Scan for the cell matching the given text and deliver its (x, y) coordinate at center. 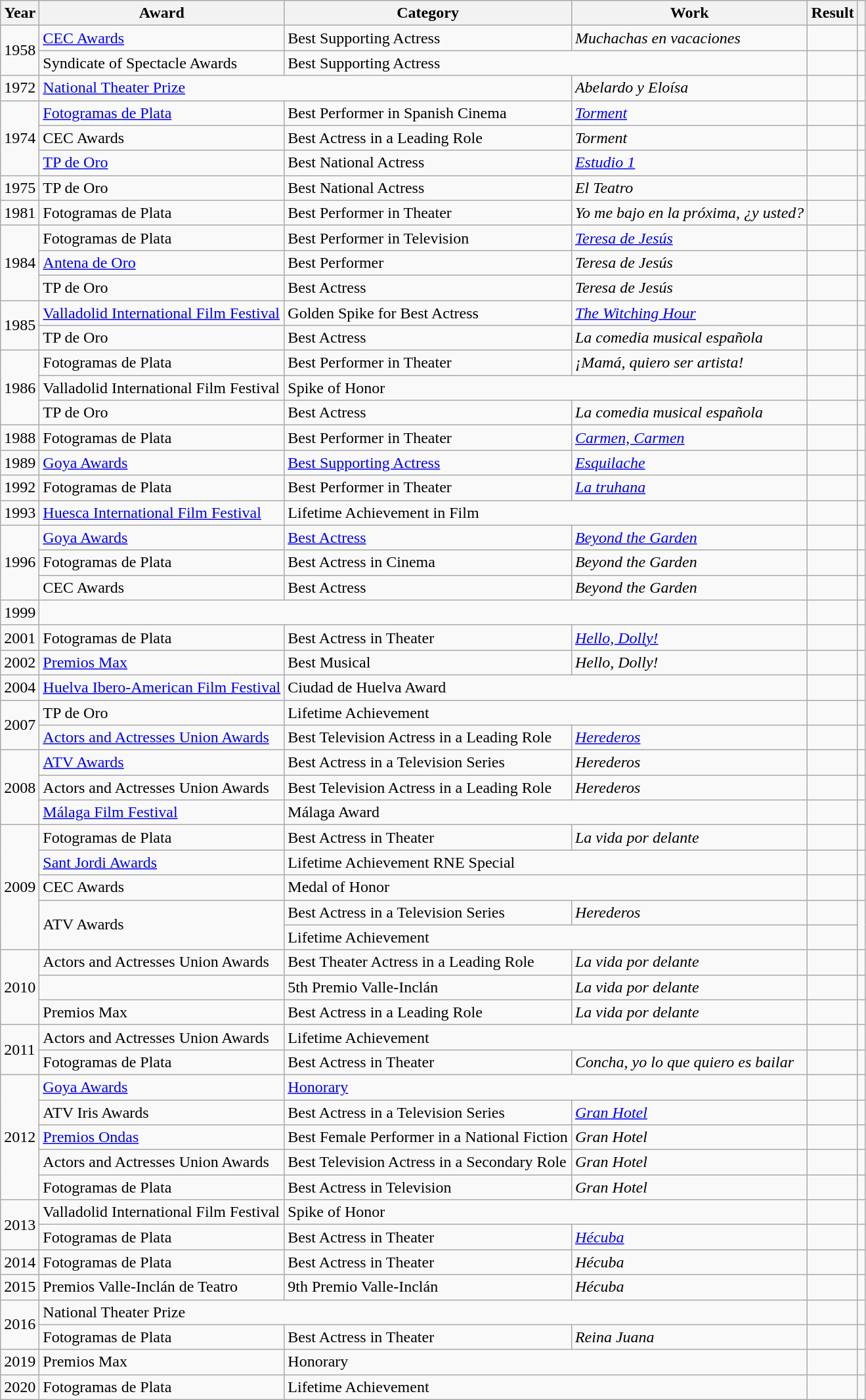
1988 (20, 438)
Best Musical (428, 662)
2016 (20, 1325)
2020 (20, 1387)
1972 (20, 88)
El Teatro (689, 188)
1992 (20, 488)
Muchachas en vacaciones (689, 38)
Carmen, Carmen (689, 438)
Best Actress in Television (428, 1187)
1958 (20, 51)
Award (162, 13)
Esquilache (689, 463)
1996 (20, 562)
2012 (20, 1137)
1975 (20, 188)
Best Performer (428, 263)
2010 (20, 987)
¡Mamá, quiero ser artista! (689, 363)
Huelva Ibero-American Film Festival (162, 687)
2011 (20, 1050)
Medal of Honor (546, 887)
Best Theater Actress in a Leading Role (428, 962)
Lifetime Achievement RNE Special (546, 862)
2008 (20, 788)
Best Actress in Cinema (428, 562)
Estudio 1 (689, 163)
Best Performer in Television (428, 238)
Best Television Actress in a Secondary Role (428, 1162)
Result (833, 13)
Sant Jordi Awards (162, 862)
1985 (20, 326)
Reina Juana (689, 1337)
Category (428, 13)
Málaga Film Festival (162, 813)
La truhana (689, 488)
2007 (20, 725)
2014 (20, 1262)
Yo me bajo en la próxima, ¿y usted? (689, 213)
2009 (20, 887)
2004 (20, 687)
1981 (20, 213)
Best Performer in Spanish Cinema (428, 113)
Lifetime Achievement in Film (546, 513)
Concha, yo lo que quiero es bailar (689, 1062)
1974 (20, 138)
Best Female Performer in a National Fiction (428, 1137)
2013 (20, 1225)
Year (20, 13)
The Witching Hour (689, 313)
Málaga Award (546, 813)
Work (689, 13)
Huesca International Film Festival (162, 513)
2015 (20, 1287)
Abelardo y Eloísa (689, 88)
2001 (20, 637)
2019 (20, 1362)
Golden Spike for Best Actress (428, 313)
Syndicate of Spectacle Awards (162, 63)
5th Premio Valle-Inclán (428, 987)
Premios Valle-Inclán de Teatro (162, 1287)
1986 (20, 388)
Antena de Oro (162, 263)
1999 (20, 612)
1993 (20, 513)
1984 (20, 263)
9th Premio Valle-Inclán (428, 1287)
1989 (20, 463)
ATV Iris Awards (162, 1113)
2002 (20, 662)
Premios Ondas (162, 1137)
Ciudad de Huelva Award (546, 687)
